Find where the given text appears and provide that cell's center as (X, Y) coordinate. 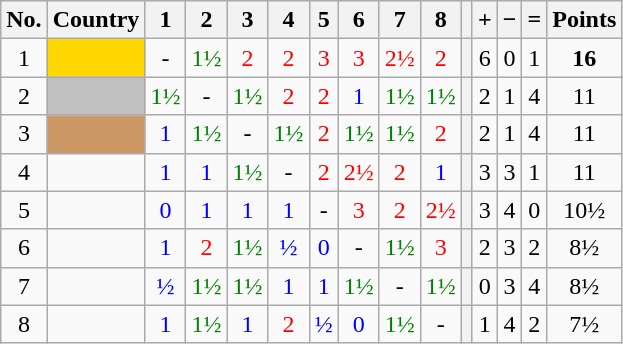
16 (584, 58)
= (534, 20)
+ (484, 20)
− (510, 20)
Country (96, 20)
10½ (584, 210)
Points (584, 20)
No. (24, 20)
7½ (584, 324)
